Determine the [X, Y] coordinate at the center of the cell enclosing the given text.  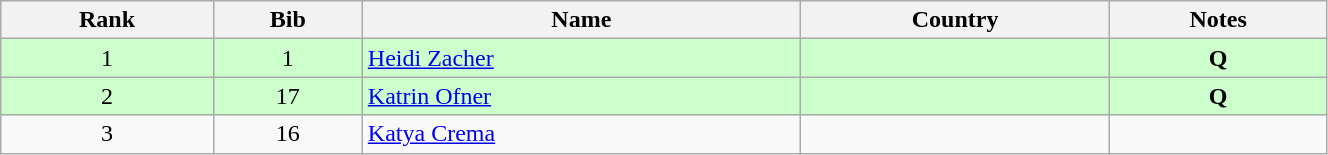
Heidi Zacher [581, 58]
17 [288, 96]
Bib [288, 20]
Rank [107, 20]
Name [581, 20]
Country [954, 20]
2 [107, 96]
3 [107, 134]
Notes [1218, 20]
16 [288, 134]
Katrin Ofner [581, 96]
Katya Crema [581, 134]
